Search for the cell housing the specified text and yield its [x, y] center coordinate. 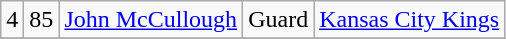
85 [42, 20]
John McCullough [151, 20]
4 [12, 20]
Guard [278, 20]
Kansas City Kings [410, 20]
